Return the [x, y] coordinate for the center point of the cell that contains the specified text.  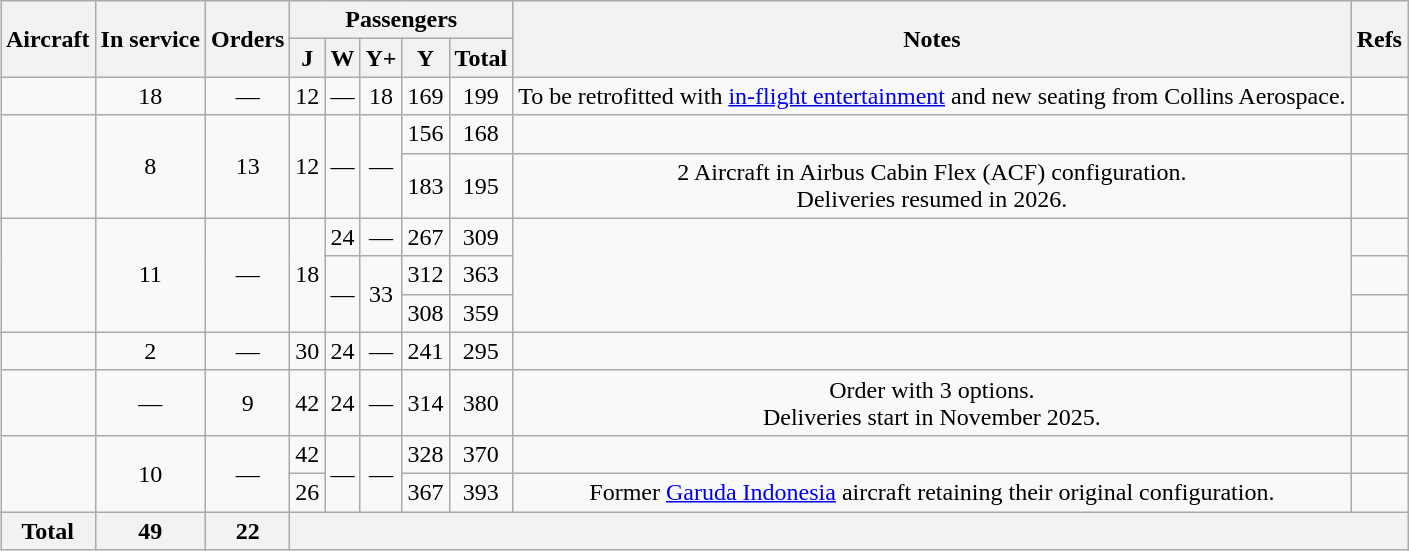
312 [426, 275]
359 [481, 313]
Notes [932, 39]
Refs [1379, 39]
314 [426, 402]
13 [247, 166]
To be retrofitted with in-flight entertainment and new seating from Collins Aerospace. [932, 96]
49 [150, 531]
267 [426, 237]
2 [150, 351]
363 [481, 275]
2 Aircraft in Airbus Cabin Flex (ACF) configuration.Deliveries resumed in 2026. [932, 186]
In service [150, 39]
Y+ [381, 58]
Y [426, 58]
11 [150, 275]
30 [308, 351]
9 [247, 402]
169 [426, 96]
W [342, 58]
183 [426, 186]
199 [481, 96]
10 [150, 473]
328 [426, 454]
195 [481, 186]
295 [481, 351]
367 [426, 492]
26 [308, 492]
241 [426, 351]
Former Garuda Indonesia aircraft retaining their original configuration. [932, 492]
22 [247, 531]
Aircraft [48, 39]
168 [481, 134]
J [308, 58]
Passengers [402, 20]
393 [481, 492]
309 [481, 237]
Order with 3 options.Deliveries start in November 2025. [932, 402]
156 [426, 134]
Orders [247, 39]
33 [381, 294]
8 [150, 166]
370 [481, 454]
308 [426, 313]
380 [481, 402]
